Capture the cell that displays the provided text and extract its [X, Y] central coordinate. 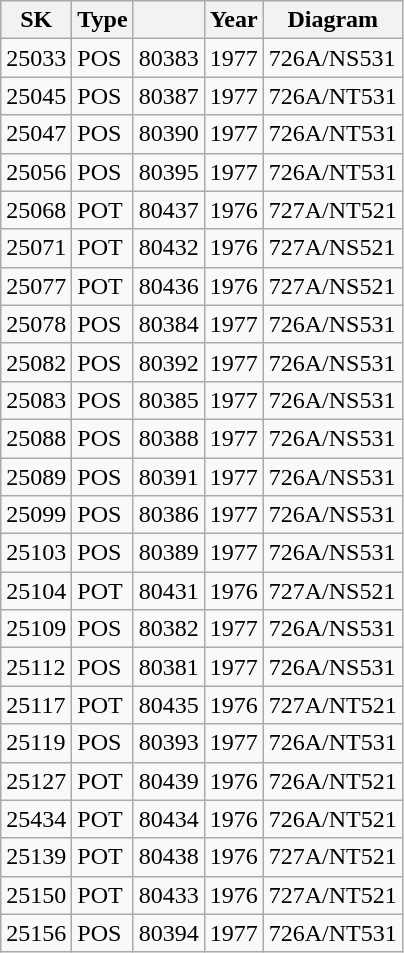
80437 [168, 210]
25089 [36, 477]
25078 [36, 324]
25099 [36, 515]
80386 [168, 515]
25071 [36, 248]
25119 [36, 743]
80433 [168, 895]
80439 [168, 781]
80394 [168, 933]
25434 [36, 819]
25139 [36, 857]
80436 [168, 286]
Type [102, 20]
25088 [36, 438]
Diagram [332, 20]
25103 [36, 553]
25033 [36, 58]
80435 [168, 705]
25104 [36, 591]
80438 [168, 857]
80388 [168, 438]
SK [36, 20]
80395 [168, 172]
80432 [168, 248]
80381 [168, 667]
80385 [168, 400]
25082 [36, 362]
80390 [168, 134]
Year [234, 20]
80391 [168, 477]
25112 [36, 667]
25083 [36, 400]
80393 [168, 743]
25156 [36, 933]
80389 [168, 553]
25068 [36, 210]
25109 [36, 629]
80382 [168, 629]
25077 [36, 286]
80384 [168, 324]
80392 [168, 362]
80383 [168, 58]
25150 [36, 895]
25127 [36, 781]
80434 [168, 819]
25047 [36, 134]
80431 [168, 591]
25117 [36, 705]
80387 [168, 96]
25045 [36, 96]
25056 [36, 172]
